From the cell containing the given text, extract its center point as [x, y] coordinate. 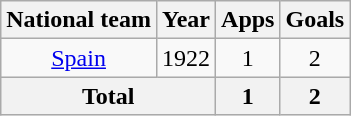
1922 [186, 58]
National team [79, 20]
Goals [315, 20]
Year [186, 20]
Spain [79, 58]
Total [108, 96]
Apps [248, 20]
